Extract the (X, Y) coordinate from the center of the cell holding the provided text.  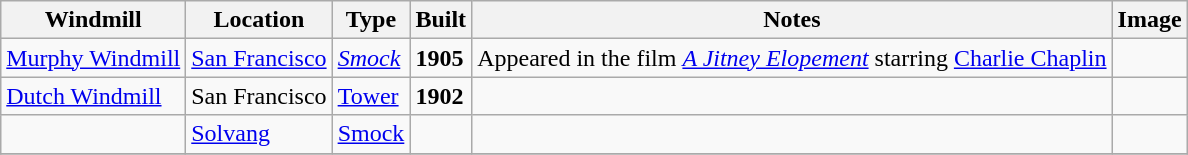
Murphy Windmill (94, 58)
Tower (371, 96)
Image (1150, 20)
Solvang (259, 134)
Windmill (94, 20)
Type (371, 20)
Notes (792, 20)
1905 (441, 58)
Dutch Windmill (94, 96)
1902 (441, 96)
Built (441, 20)
Appeared in the film A Jitney Elopement starring Charlie Chaplin (792, 58)
Location (259, 20)
